Provide the [X, Y] coordinate of the cell's center where the given text is located.  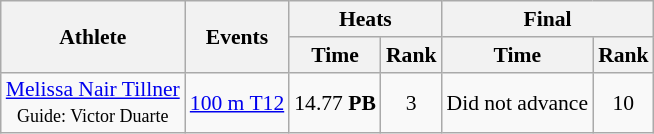
14.77 PB [335, 102]
100 m T12 [237, 102]
3 [412, 102]
Athlete [93, 36]
Melissa Nair TillnerGuide: Victor Duarte [93, 102]
10 [624, 102]
Heats [365, 19]
Did not advance [517, 102]
Final [547, 19]
Events [237, 36]
